Extract the [X, Y] coordinate from the center of the cell holding the provided text.  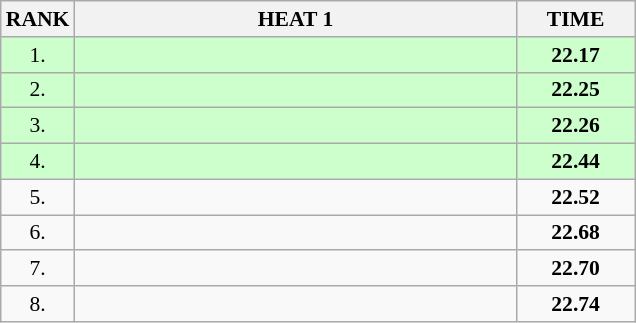
22.25 [576, 90]
22.26 [576, 126]
22.70 [576, 269]
22.68 [576, 233]
6. [38, 233]
1. [38, 55]
22.17 [576, 55]
7. [38, 269]
22.74 [576, 304]
TIME [576, 19]
22.52 [576, 197]
RANK [38, 19]
3. [38, 126]
5. [38, 197]
HEAT 1 [295, 19]
2. [38, 90]
4. [38, 162]
22.44 [576, 162]
8. [38, 304]
